Determine the (X, Y) coordinate at the center of the cell enclosing the given text.  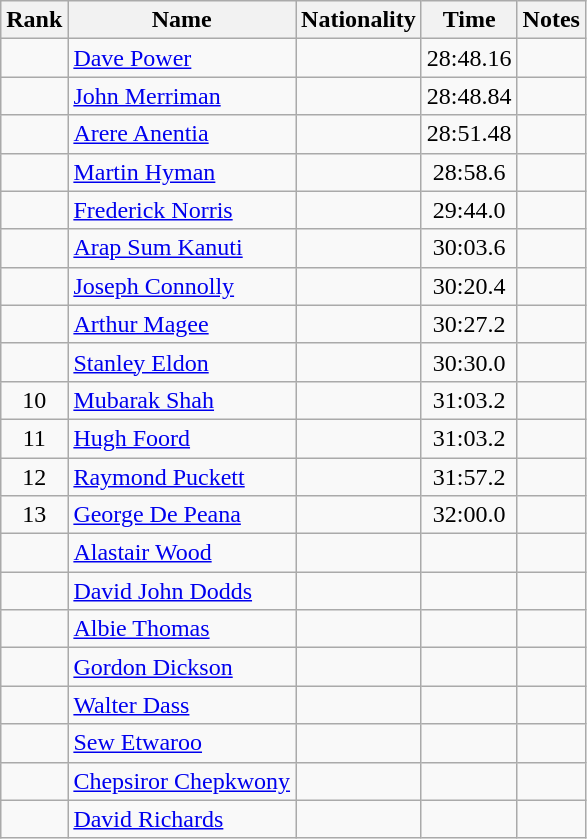
Gordon Dickson (182, 667)
Chepsiror Chepkwony (182, 781)
Frederick Norris (182, 210)
Rank (34, 20)
Hugh Foord (182, 438)
28:58.6 (469, 172)
Mubarak Shah (182, 400)
Arthur Magee (182, 324)
32:00.0 (469, 515)
28:48.84 (469, 96)
Raymond Puckett (182, 477)
Sew Etwaroo (182, 743)
Stanley Eldon (182, 362)
28:51.48 (469, 134)
30:03.6 (469, 248)
Alastair Wood (182, 553)
Albie Thomas (182, 629)
30:30.0 (469, 362)
12 (34, 477)
Notes (551, 20)
Dave Power (182, 58)
David John Dodds (182, 591)
George De Peana (182, 515)
30:20.4 (469, 286)
Walter Dass (182, 705)
David Richards (182, 819)
Time (469, 20)
Name (182, 20)
Arere Anentia (182, 134)
10 (34, 400)
Arap Sum Kanuti (182, 248)
John Merriman (182, 96)
11 (34, 438)
31:57.2 (469, 477)
28:48.16 (469, 58)
13 (34, 515)
Martin Hyman (182, 172)
29:44.0 (469, 210)
Nationality (359, 20)
Joseph Connolly (182, 286)
30:27.2 (469, 324)
